Determine the (x, y) coordinate at the center of the cell enclosing the given text.  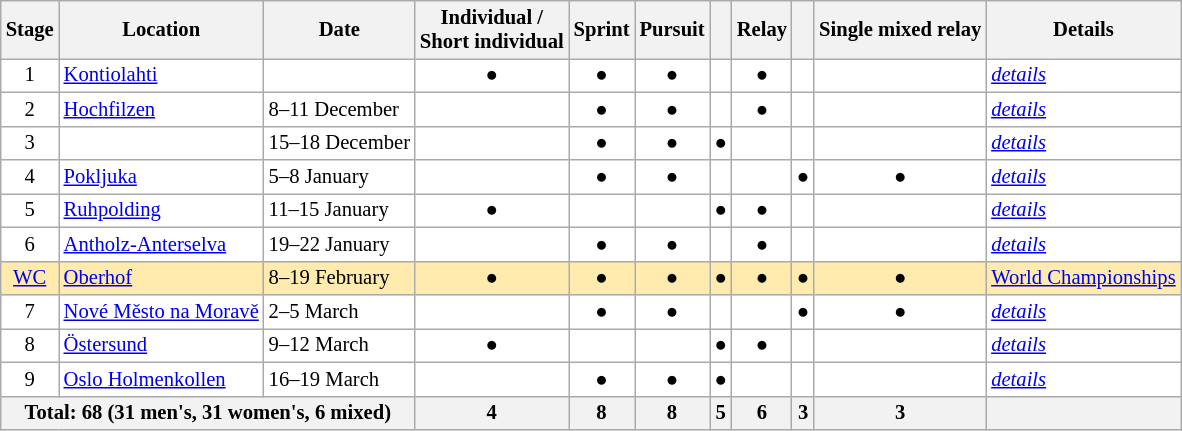
Pokljuka (162, 177)
Stage (30, 29)
2–5 March (340, 311)
Single mixed relay (900, 29)
Total: 68 (31 men's, 31 women's, 6 mixed) (208, 413)
11–15 January (340, 210)
1 (30, 75)
8–19 February (340, 278)
Relay (762, 29)
Location (162, 29)
9–12 March (340, 345)
Oberhof (162, 278)
15–18 December (340, 143)
Kontiolahti (162, 75)
WC (30, 278)
Oslo Holmenkollen (162, 379)
Details (1083, 29)
Sprint (602, 29)
8–11 December (340, 109)
9 (30, 379)
2 (30, 109)
World Championships (1083, 278)
16–19 March (340, 379)
Date (340, 29)
19–22 January (340, 244)
Individual /Short individual (492, 29)
5–8 January (340, 177)
Östersund (162, 345)
Ruhpolding (162, 210)
Nové Město na Moravě (162, 311)
Hochfilzen (162, 109)
7 (30, 311)
Pursuit (672, 29)
Antholz-Anterselva (162, 244)
